For the text-containing cell, return its midpoint in [x, y] coordinate format. 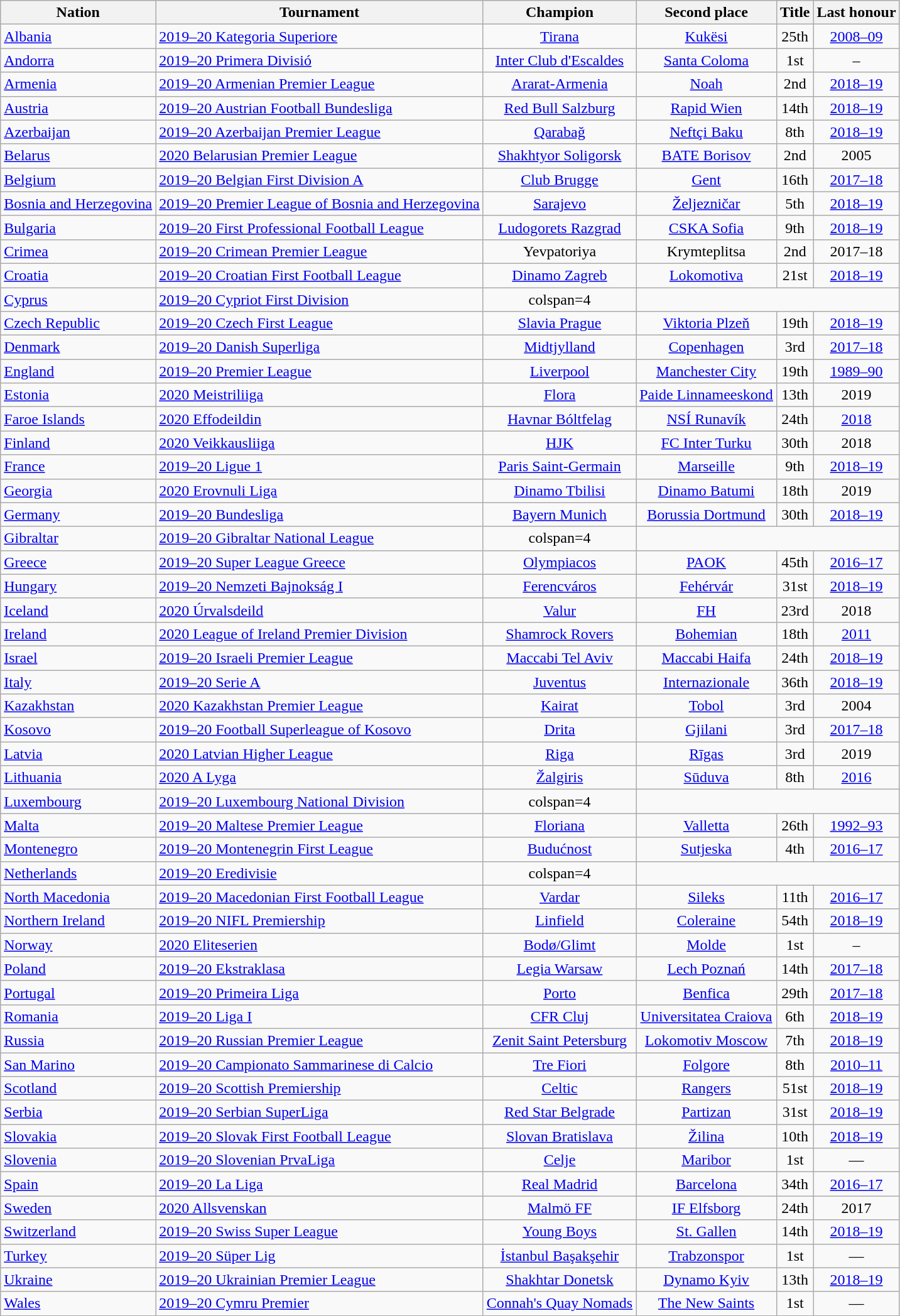
Montenegro [78, 849]
Dynamo Kyiv [707, 1280]
Neftçi Baku [707, 132]
Slovan Bratislava [559, 1136]
PAOK [707, 562]
2019–20 Football Superleague of Kosovo [320, 730]
54th [795, 921]
2020 Allsvenskan [320, 1208]
Norway [78, 945]
Sileks [707, 897]
Celtic [559, 1089]
2019–20 Ekstraklasa [320, 969]
Slovakia [78, 1136]
IF Elfsborg [707, 1208]
Ireland [78, 634]
Tobol [707, 706]
2019–20 Kategoria Superiore [320, 36]
Spain [78, 1184]
Malmö FF [559, 1208]
Trabzonspor [707, 1256]
Riga [559, 754]
Finland [78, 443]
2019–20 Crimean Premier League [320, 251]
BATE Borisov [707, 156]
Germany [78, 514]
Georgia [78, 491]
Kairat [559, 706]
6th [795, 1016]
2019–20 Russian Premier League [320, 1040]
2019–20 Swiss Super League [320, 1232]
2019–20 Super League Greece [320, 562]
2020 A Lyga [320, 778]
Tournament [320, 13]
Scotland [78, 1089]
2019–20 Premier League of Bosnia and Herzegovina [320, 204]
29th [795, 992]
Bosnia and Herzegovina [78, 204]
Malta [78, 825]
2019–20 Israeli Premier League [320, 658]
San Marino [78, 1065]
Tre Fiori [559, 1065]
2019–20 Luxembourg National Division [320, 802]
France [78, 467]
2019–20 Czech First League [320, 324]
The New Saints [707, 1303]
2020 Effodeildin [320, 419]
FC Inter Turku [707, 443]
Viktoria Plzeň [707, 324]
Coleraine [707, 921]
CFR Cluj [559, 1016]
Club Brugge [559, 180]
Latvia [78, 754]
Paris Saint-Germain [559, 467]
2019–20 Ukrainian Premier League [320, 1280]
Italy [78, 682]
16th [795, 180]
Internazionale [707, 682]
11th [795, 897]
Gibraltar [78, 538]
Lokomotiv Moscow [707, 1040]
Ararat-Armenia [559, 84]
2019–20 Croatian First Football League [320, 275]
Sutjeska [707, 849]
Belarus [78, 156]
2020 Eliteserien [320, 945]
Borussia Dortmund [707, 514]
Israel [78, 658]
Serbia [78, 1112]
Budućnost [559, 849]
26th [795, 825]
Krymteplitsa [707, 251]
Dinamo Batumi [707, 491]
Flora [559, 395]
Molde [707, 945]
Nation [78, 13]
Santa Coloma [707, 60]
Ludogorets Razgrad [559, 227]
Croatia [78, 275]
4th [795, 849]
2019–20 Eredivisie [320, 873]
Iceland [78, 610]
2017 [857, 1208]
51st [795, 1089]
2019–20 Primeira Liga [320, 992]
CSKA Sofia [707, 227]
45th [795, 562]
2011 [857, 634]
Valletta [707, 825]
Maribor [707, 1160]
HJK [559, 443]
Champion [559, 13]
Title [795, 13]
2019–20 Süper Lig [320, 1256]
Sweden [78, 1208]
Manchester City [707, 371]
Poland [78, 969]
Gjilani [707, 730]
5th [795, 204]
Crimea [78, 251]
2004 [857, 706]
Greece [78, 562]
Last honour [857, 13]
2016 [857, 778]
Valur [559, 610]
Austria [78, 108]
Kukësi [707, 36]
Noah [707, 84]
21st [795, 275]
Bayern Munich [559, 514]
2019–20 La Liga [320, 1184]
Romania [78, 1016]
İstanbul Başakşehir [559, 1256]
Liverpool [559, 371]
NSÍ Runavík [707, 419]
Portugal [78, 992]
St. Gallen [707, 1232]
Luxembourg [78, 802]
Maccabi Tel Aviv [559, 658]
Cyprus [78, 300]
2019–20 Bundesliga [320, 514]
England [78, 371]
2020 Belarusian Premier League [320, 156]
Denmark [78, 347]
2019–20 Cypriot First Division [320, 300]
2019–20 Austrian Football Bundesliga [320, 108]
2019–20 First Professional Football League [320, 227]
Tirana [559, 36]
2020 Úrvalsdeild [320, 610]
Young Boys [559, 1232]
North Macedonia [78, 897]
Lokomotiva [707, 275]
Maccabi Haifa [707, 658]
Czech Republic [78, 324]
2019–20 Primera Divisió [320, 60]
Fehérvár [707, 586]
Shamrock Rovers [559, 634]
Bulgaria [78, 227]
2019–20 Maltese Premier League [320, 825]
Red Star Belgrade [559, 1112]
Universitatea Craiova [707, 1016]
Midtjylland [559, 347]
2019–20 Scottish Premiership [320, 1089]
Zenit Saint Petersburg [559, 1040]
2005 [857, 156]
Turkey [78, 1256]
Shakhtar Donetsk [559, 1280]
Barcelona [707, 1184]
2019–20 Cymru Premier [320, 1303]
Slavia Prague [559, 324]
2019–20 Nemzeti Bajnokság I [320, 586]
Folgore [707, 1065]
FH [707, 610]
2019–20 NIFL Premiership [320, 921]
Kazakhstan [78, 706]
Legia Warsaw [559, 969]
7th [795, 1040]
Paide Linnameeskond [707, 395]
Inter Club d'Escaldes [559, 60]
2020 Kazakhstan Premier League [320, 706]
2019–20 Danish Superliga [320, 347]
Rapid Wien [707, 108]
2019–20 Azerbaijan Premier League [320, 132]
Red Bull Salzburg [559, 108]
Shakhtyor Soligorsk [559, 156]
Belgium [78, 180]
Slovenia [78, 1160]
Qarabağ [559, 132]
Olympiacos [559, 562]
2019–20 Gibraltar National League [320, 538]
2020 Meistriliiga [320, 395]
Sūduva [707, 778]
Netherlands [78, 873]
Linfield [559, 921]
Copenhagen [707, 347]
2010–11 [857, 1065]
Armenia [78, 84]
2020 Veikkausliiga [320, 443]
Rīgas [707, 754]
Dinamo Zagreb [559, 275]
2020 Latvian Higher League [320, 754]
2020 Erovnuli Liga [320, 491]
34th [795, 1184]
Benfica [707, 992]
Dinamo Tbilisi [559, 491]
Yevpatoriya [559, 251]
Lithuania [78, 778]
2019–20 Slovenian PrvaLiga [320, 1160]
1992–93 [857, 825]
Kosovo [78, 730]
1989–90 [857, 371]
2019–20 Serbian SuperLiga [320, 1112]
2019–20 Macedonian First Football League [320, 897]
Real Madrid [559, 1184]
2008–09 [857, 36]
36th [795, 682]
Juventus [559, 682]
Russia [78, 1040]
Lech Poznań [707, 969]
Partizan [707, 1112]
Bohemian [707, 634]
Drita [559, 730]
2019–20 Liga I [320, 1016]
Faroe Islands [78, 419]
Havnar Bóltfelag [559, 419]
2019–20 Ligue 1 [320, 467]
2019–20 Armenian Premier League [320, 84]
Porto [559, 992]
Gent [707, 180]
Žilina [707, 1136]
Second place [707, 13]
Željezničar [707, 204]
Albania [78, 36]
Northern Ireland [78, 921]
Estonia [78, 395]
Wales [78, 1303]
23rd [795, 610]
2019–20 Slovak First Football League [320, 1136]
Žalgiris [559, 778]
Rangers [707, 1089]
Switzerland [78, 1232]
Azerbaijan [78, 132]
Andorra [78, 60]
Ferencváros [559, 586]
Celje [559, 1160]
Ukraine [78, 1280]
Marseille [707, 467]
2019–20 Belgian First Division A [320, 180]
Connah's Quay Nomads [559, 1303]
25th [795, 36]
Sarajevo [559, 204]
Bodø/Glimt [559, 945]
2019–20 Serie A [320, 682]
10th [795, 1136]
Floriana [559, 825]
2019–20 Campionato Sammarinese di Calcio [320, 1065]
2020 League of Ireland Premier Division [320, 634]
2019–20 Montenegrin First League [320, 849]
2019–20 Premier League [320, 371]
Vardar [559, 897]
Hungary [78, 586]
